Identify which cell holds the provided text, then report its (X, Y) central coordinate. 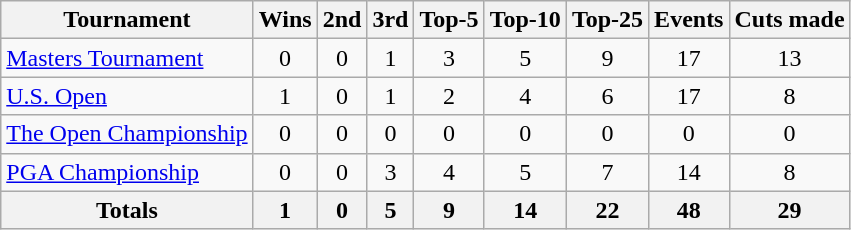
Masters Tournament (127, 58)
Tournament (127, 20)
PGA Championship (127, 172)
Top-25 (607, 20)
Cuts made (790, 20)
6 (607, 96)
Totals (127, 210)
The Open Championship (127, 134)
Events (689, 20)
2 (449, 96)
29 (790, 210)
22 (607, 210)
Wins (285, 20)
2nd (342, 20)
13 (790, 58)
3rd (390, 20)
Top-5 (449, 20)
7 (607, 172)
Top-10 (525, 20)
48 (689, 210)
U.S. Open (127, 96)
